Locate the cell with the specified text and output its (X, Y) center coordinate. 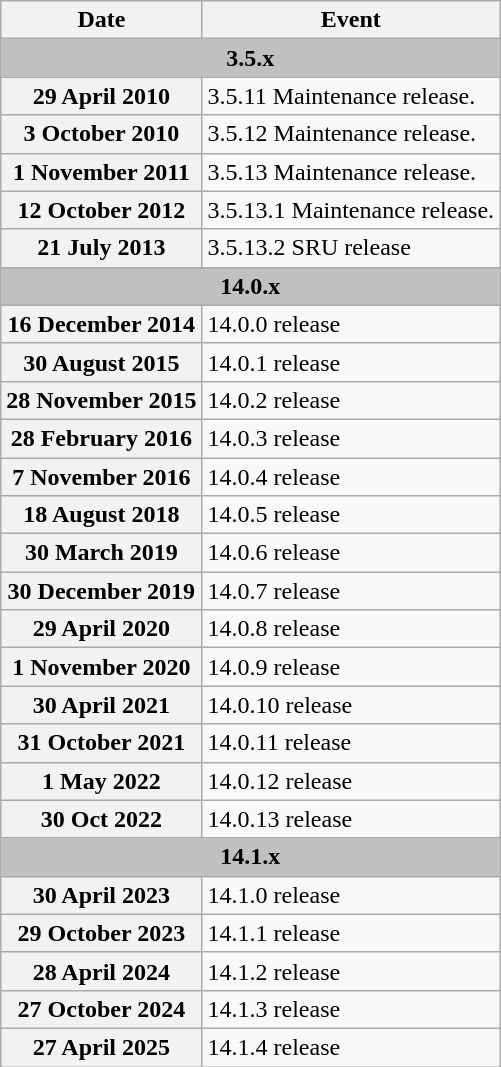
14.0.4 release (351, 477)
14.0.11 release (351, 743)
14.1.x (250, 857)
30 August 2015 (102, 362)
14.0.0 release (351, 324)
14.0.2 release (351, 400)
3.5.13 Maintenance release. (351, 172)
28 November 2015 (102, 400)
14.0.7 release (351, 591)
28 February 2016 (102, 438)
1 November 2011 (102, 172)
14.0.10 release (351, 705)
28 April 2024 (102, 971)
14.1.0 release (351, 895)
3.5.12 Maintenance release. (351, 134)
18 August 2018 (102, 515)
29 October 2023 (102, 933)
30 December 2019 (102, 591)
12 October 2012 (102, 210)
Date (102, 20)
14.0.6 release (351, 553)
14.0.1 release (351, 362)
31 October 2021 (102, 743)
14.1.3 release (351, 1009)
3.5.13.2 SRU release (351, 248)
29 April 2020 (102, 629)
14.1.2 release (351, 971)
14.1.4 release (351, 1047)
3.5.13.1 Maintenance release. (351, 210)
30 March 2019 (102, 553)
14.0.9 release (351, 667)
27 April 2025 (102, 1047)
Event (351, 20)
3.5.11 Maintenance release. (351, 96)
14.0.3 release (351, 438)
1 May 2022 (102, 781)
7 November 2016 (102, 477)
30 Oct 2022 (102, 819)
29 April 2010 (102, 96)
14.0.5 release (351, 515)
27 October 2024 (102, 1009)
14.1.1 release (351, 933)
30 April 2023 (102, 895)
14.0.12 release (351, 781)
14.0.8 release (351, 629)
3 October 2010 (102, 134)
21 July 2013 (102, 248)
14.0.13 release (351, 819)
16 December 2014 (102, 324)
1 November 2020 (102, 667)
30 April 2021 (102, 705)
3.5.x (250, 58)
14.0.x (250, 286)
